Determine the [x, y] coordinate at the center of the cell enclosing the given text.  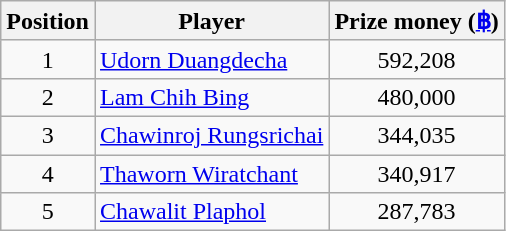
Position [48, 21]
592,208 [416, 59]
2 [48, 97]
Chawinroj Rungsrichai [211, 135]
Chawalit Plaphol [211, 212]
344,035 [416, 135]
5 [48, 212]
Lam Chih Bing [211, 97]
340,917 [416, 173]
Thaworn Wiratchant [211, 173]
4 [48, 173]
287,783 [416, 212]
3 [48, 135]
Player [211, 21]
480,000 [416, 97]
Udorn Duangdecha [211, 59]
Prize money (฿) [416, 21]
1 [48, 59]
